From the cell containing the given text, extract its center point as [X, Y] coordinate. 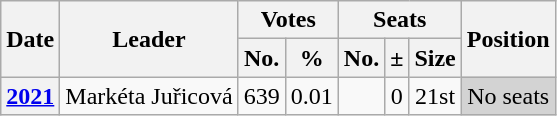
Leader [149, 39]
Seats [400, 20]
± [397, 58]
Size [435, 58]
639 [262, 96]
Votes [288, 20]
Markéta Juřicová [149, 96]
% [312, 58]
21st [435, 96]
Position [508, 39]
Date [30, 39]
No seats [508, 96]
0.01 [312, 96]
2021 [30, 96]
0 [397, 96]
